Capture the cell that displays the provided text and extract its (X, Y) central coordinate. 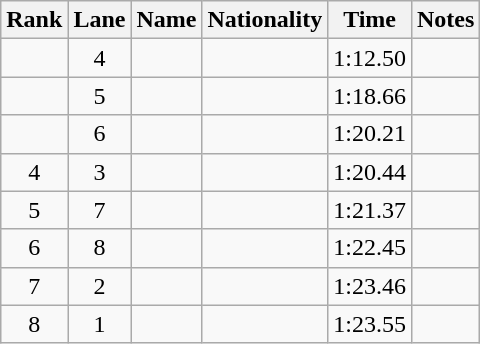
3 (100, 172)
1:23.55 (370, 324)
1:23.46 (370, 286)
Rank (34, 20)
Lane (100, 20)
1:18.66 (370, 96)
Time (370, 20)
1:12.50 (370, 58)
2 (100, 286)
Notes (445, 20)
1 (100, 324)
1:21.37 (370, 210)
1:20.21 (370, 134)
1:20.44 (370, 172)
Name (166, 20)
Nationality (265, 20)
1:22.45 (370, 248)
